Determine the (X, Y) coordinate at the center of the cell enclosing the given text.  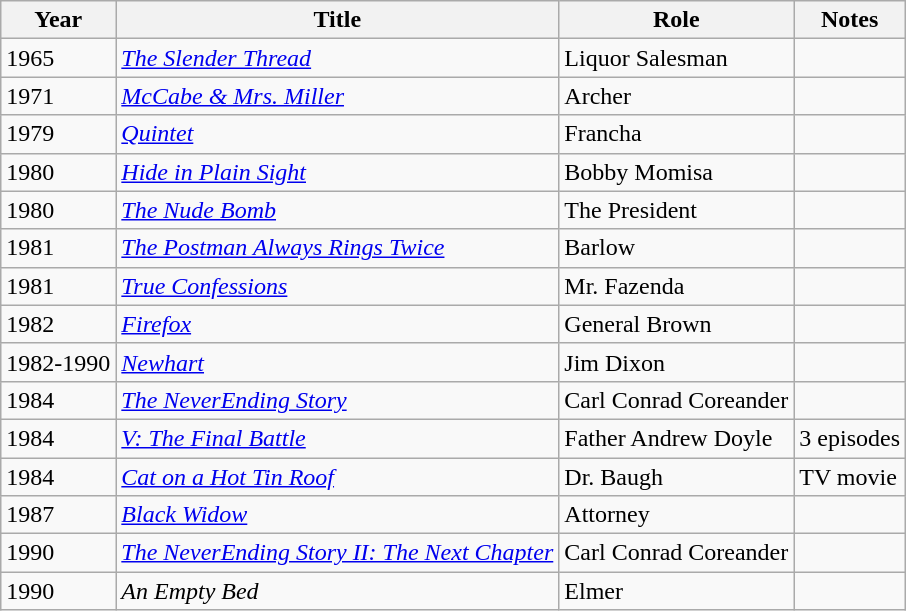
The President (676, 210)
1971 (58, 96)
Hide in Plain Sight (338, 172)
McCabe & Mrs. Miller (338, 96)
Quintet (338, 134)
Francha (676, 134)
Liquor Salesman (676, 58)
3 episodes (850, 438)
General Brown (676, 324)
Cat on a Hot Tin Roof (338, 477)
The Postman Always Rings Twice (338, 248)
1982-1990 (58, 362)
True Confessions (338, 286)
Archer (676, 96)
The NeverEnding Story II: The Next Chapter (338, 553)
Jim Dixon (676, 362)
Notes (850, 20)
Dr. Baugh (676, 477)
The NeverEnding Story (338, 400)
Barlow (676, 248)
V: The Final Battle (338, 438)
Bobby Momisa (676, 172)
1987 (58, 515)
Role (676, 20)
The Nude Bomb (338, 210)
Father Andrew Doyle (676, 438)
TV movie (850, 477)
The Slender Thread (338, 58)
Firefox (338, 324)
Attorney (676, 515)
An Empty Bed (338, 591)
1965 (58, 58)
Black Widow (338, 515)
1979 (58, 134)
Newhart (338, 362)
Elmer (676, 591)
Title (338, 20)
Year (58, 20)
1982 (58, 324)
Mr. Fazenda (676, 286)
